Pinpoint the cell where the given text exists, returning its [X, Y] midpoint coordinate. 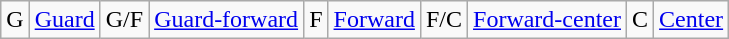
C [640, 20]
F [316, 20]
G [15, 20]
Forward-center [548, 20]
G/F [124, 20]
F/C [444, 20]
Guard [64, 20]
Forward [374, 20]
Center [692, 20]
Guard-forward [226, 20]
